Find where the given text appears and provide that cell's center as (X, Y) coordinate. 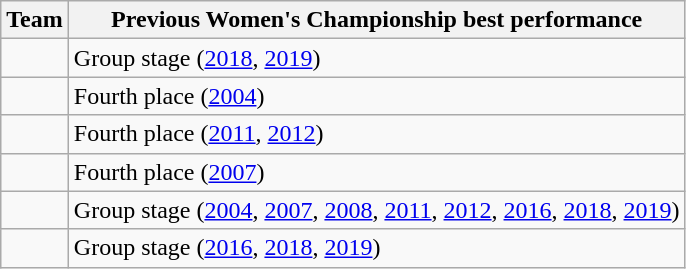
Fourth place (2004) (376, 96)
Previous Women's Championship best performance (376, 20)
Group stage (2016, 2018, 2019) (376, 248)
Group stage (2004, 2007, 2008, 2011, 2012, 2016, 2018, 2019) (376, 210)
Group stage (2018, 2019) (376, 58)
Fourth place (2007) (376, 172)
Fourth place (2011, 2012) (376, 134)
Team (35, 20)
